Detect which cell encompasses the target text, then output its (X, Y) center coordinate. 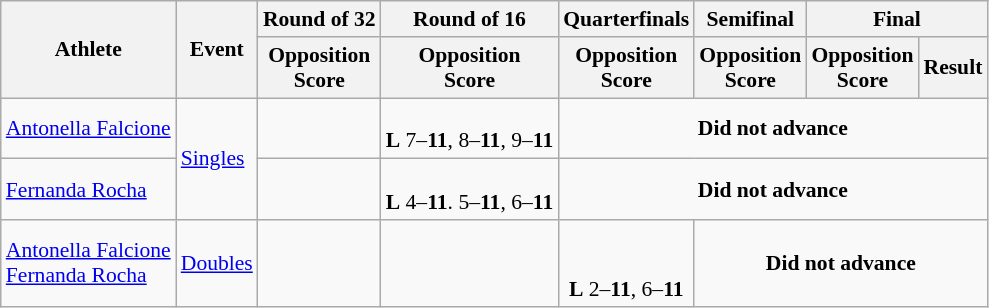
Round of 16 (470, 19)
Semifinal (750, 19)
Antonella FalcioneFernanda Rocha (88, 264)
Athlete (88, 50)
Fernanda Rocha (88, 190)
L 2–11, 6–11 (626, 264)
Final (896, 19)
Event (217, 50)
Antonella Falcione (88, 128)
L 4–11. 5–11, 6–11 (470, 190)
Singles (217, 159)
Round of 32 (320, 19)
L 7–11, 8–11, 9–11 (470, 128)
Result (952, 68)
Doubles (217, 264)
Quarterfinals (626, 19)
